Extract the [x, y] coordinate from the center of the cell holding the provided text.  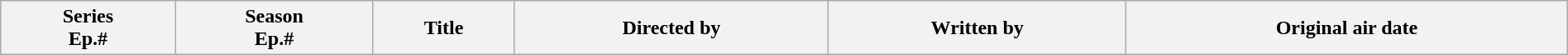
Directed by [672, 28]
Title [443, 28]
Written by [978, 28]
SeasonEp.# [275, 28]
Original air date [1347, 28]
SeriesEp.# [88, 28]
